Pinpoint the cell where the given text exists, returning its [x, y] midpoint coordinate. 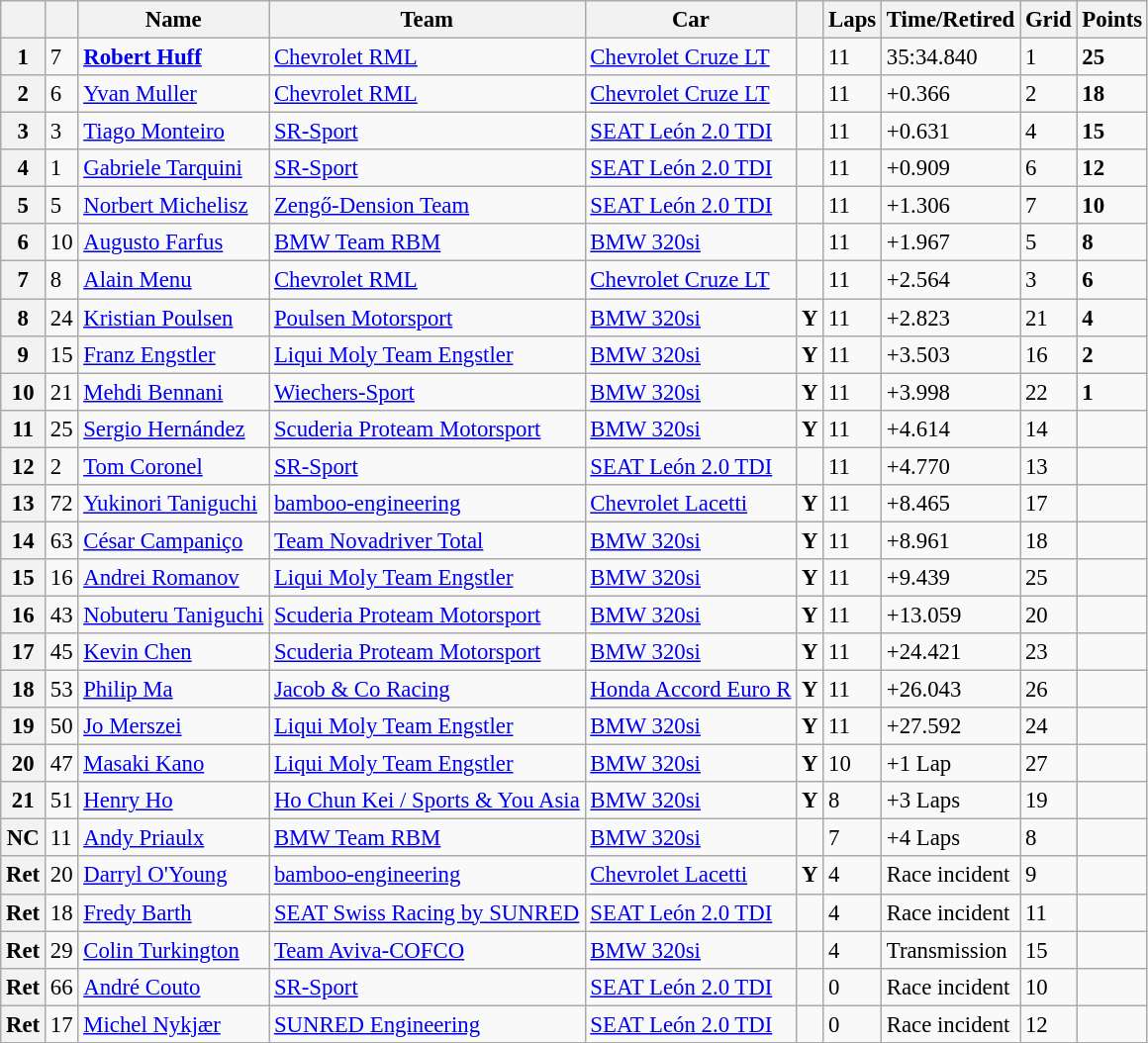
Tom Coronel [174, 466]
SUNRED Engineering [428, 1024]
+3.503 [951, 354]
45 [61, 652]
47 [61, 764]
Nobuteru Taniguchi [174, 615]
Norbert Michelisz [174, 206]
50 [61, 726]
Team Novadriver Total [428, 540]
Car [691, 20]
Fredy Barth [174, 912]
Darryl O'Young [174, 876]
Laps [853, 20]
Kevin Chen [174, 652]
+1.306 [951, 206]
Mehdi Bennani [174, 392]
Honda Accord Euro R [691, 690]
Name [174, 20]
Ho Chun Kei / Sports & You Asia [428, 801]
+9.439 [951, 578]
Colin Turkington [174, 950]
Masaki Kano [174, 764]
Henry Ho [174, 801]
Gabriele Tarquini [174, 168]
+3 Laps [951, 801]
Robert Huff [174, 57]
César Campaniço [174, 540]
Andrei Romanov [174, 578]
Jo Merszei [174, 726]
Yvan Muller [174, 94]
SEAT Swiss Racing by SUNRED [428, 912]
+2.823 [951, 318]
André Couto [174, 987]
Alain Menu [174, 280]
51 [61, 801]
Transmission [951, 950]
63 [61, 540]
Team [428, 20]
Team Aviva-COFCO [428, 950]
Yukinori Taniguchi [174, 504]
Wiechers-Sport [428, 392]
+24.421 [951, 652]
+0.631 [951, 132]
+8.961 [951, 540]
66 [61, 987]
+8.465 [951, 504]
+13.059 [951, 615]
Time/Retired [951, 20]
+4.614 [951, 428]
29 [61, 950]
Michel Nykjær [174, 1024]
Points [1112, 20]
+4 Laps [951, 838]
22 [1049, 392]
26 [1049, 690]
+1 Lap [951, 764]
+2.564 [951, 280]
Kristian Poulsen [174, 318]
35:34.840 [951, 57]
Franz Engstler [174, 354]
Zengő-Dension Team [428, 206]
Sergio Hernández [174, 428]
Tiago Monteiro [174, 132]
+1.967 [951, 242]
Poulsen Motorsport [428, 318]
+27.592 [951, 726]
Grid [1049, 20]
43 [61, 615]
Jacob & Co Racing [428, 690]
Andy Priaulx [174, 838]
72 [61, 504]
53 [61, 690]
+0.366 [951, 94]
+26.043 [951, 690]
+4.770 [951, 466]
27 [1049, 764]
NC [24, 838]
+3.998 [951, 392]
+0.909 [951, 168]
Philip Ma [174, 690]
23 [1049, 652]
Augusto Farfus [174, 242]
